Identify which cell holds the provided text, then report its [X, Y] central coordinate. 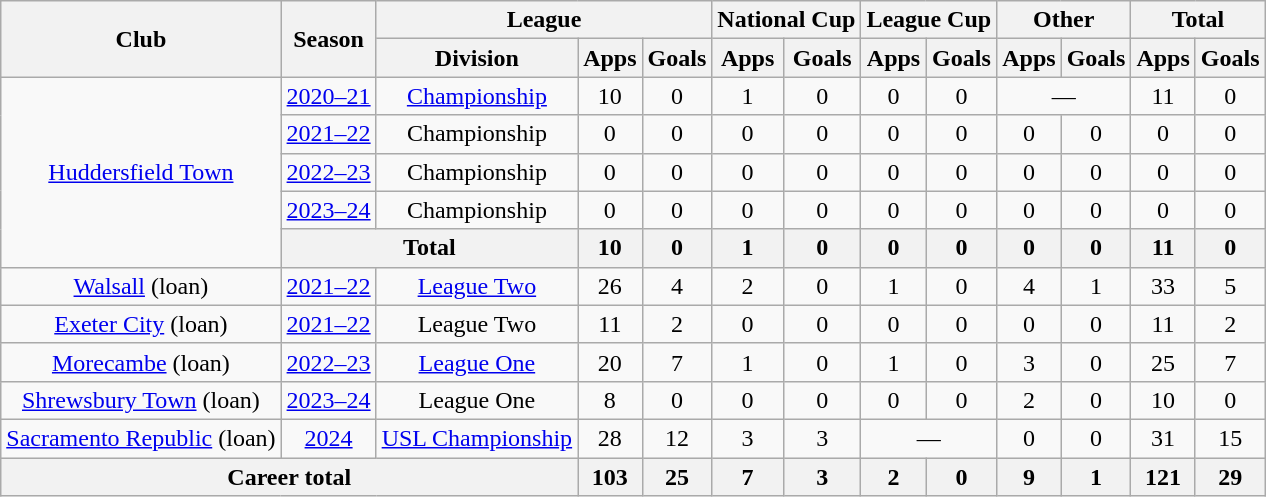
Huddersfield Town [141, 172]
31 [1163, 438]
15 [1230, 438]
Season [328, 39]
Morecambe (loan) [141, 362]
121 [1163, 477]
29 [1230, 477]
8 [610, 400]
28 [610, 438]
National Cup [786, 20]
Shrewsbury Town (loan) [141, 400]
Walsall (loan) [141, 286]
Sacramento Republic (loan) [141, 438]
33 [1163, 286]
Other [1064, 20]
5 [1230, 286]
2024 [328, 438]
League [544, 20]
League Cup [929, 20]
2020–21 [328, 96]
Division [477, 58]
20 [610, 362]
Club [141, 39]
26 [610, 286]
103 [610, 477]
12 [677, 438]
Career total [290, 477]
9 [1029, 477]
Exeter City (loan) [141, 324]
USL Championship [477, 438]
